Return the [X, Y] coordinate for the center point of the cell that contains the specified text.  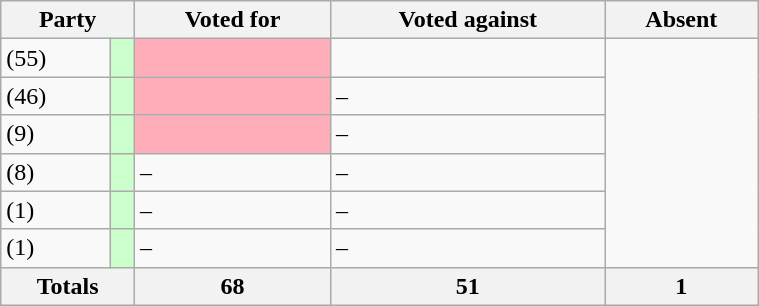
1 [682, 286]
(55) [56, 58]
(9) [56, 134]
(46) [56, 96]
Voted against [468, 20]
68 [232, 286]
Absent [682, 20]
Party [68, 20]
(8) [56, 172]
Totals [68, 286]
51 [468, 286]
Voted for [232, 20]
